Search for the cell housing the specified text and yield its [X, Y] center coordinate. 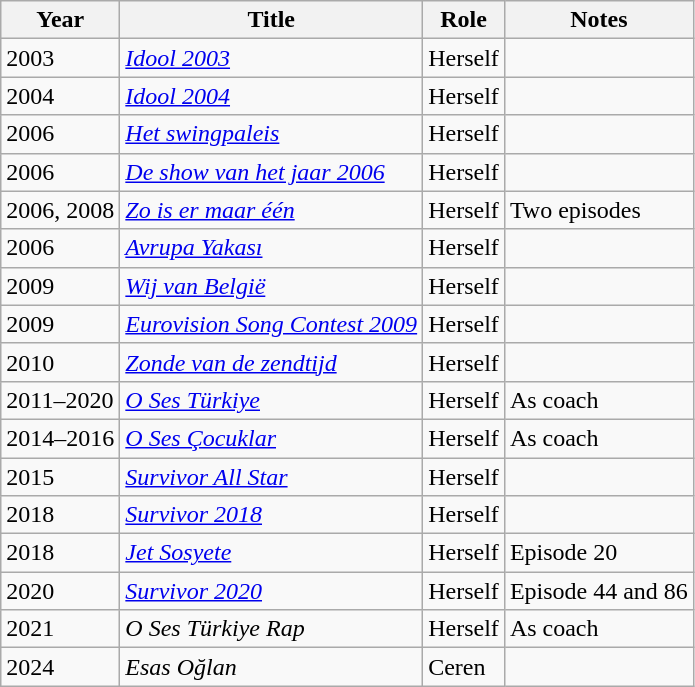
Survivor 2018 [272, 515]
Eurovision Song Contest 2009 [272, 324]
Idool 2004 [272, 96]
2006, 2008 [60, 210]
Notes [598, 20]
2015 [60, 477]
Episode 20 [598, 553]
Het swingpaleis [272, 134]
2024 [60, 667]
Zonde van de zendtijd [272, 362]
Idool 2003 [272, 58]
Survivor 2020 [272, 591]
2014–2016 [60, 438]
2011–2020 [60, 400]
Zo is er maar één [272, 210]
Year [60, 20]
Role [464, 20]
2004 [60, 96]
Wij van België [272, 286]
Two episodes [598, 210]
2010 [60, 362]
Ceren [464, 667]
2020 [60, 591]
2003 [60, 58]
De show van het jaar 2006 [272, 172]
O Ses Türkiye Rap [272, 629]
Esas Oğlan [272, 667]
Avrupa Yakası [272, 248]
Survivor All Star [272, 477]
2021 [60, 629]
Episode 44 and 86 [598, 591]
O Ses Çocuklar [272, 438]
O Ses Türkiye [272, 400]
Title [272, 20]
Jet Sosyete [272, 553]
